Detect which cell encompasses the target text, then output its (X, Y) center coordinate. 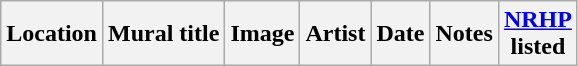
Image (262, 34)
Artist (336, 34)
Location (52, 34)
Mural title (163, 34)
Date (400, 34)
Notes (464, 34)
NRHPlisted (538, 34)
